Determine the [X, Y] coordinate at the center of the cell enclosing the given text.  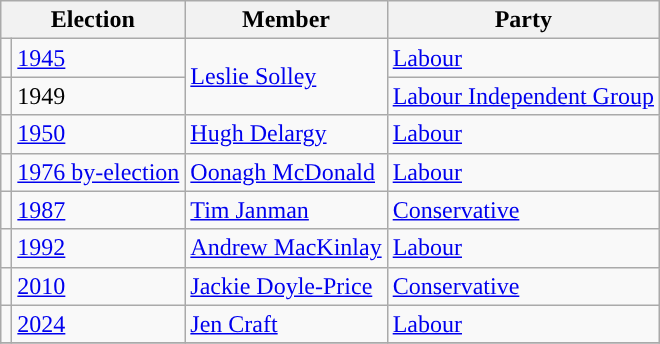
Hugh Delargy [286, 134]
1950 [98, 134]
1992 [98, 248]
1987 [98, 210]
Leslie Solley [286, 77]
Jen Craft [286, 324]
1945 [98, 58]
Party [523, 20]
Member [286, 20]
1976 by-election [98, 172]
Election [93, 20]
Tim Janman [286, 210]
Andrew MacKinlay [286, 248]
Labour Independent Group [523, 96]
Jackie Doyle-Price [286, 286]
1949 [98, 96]
2010 [98, 286]
2024 [98, 324]
Oonagh McDonald [286, 172]
